For the text-containing cell, return its midpoint in [x, y] coordinate format. 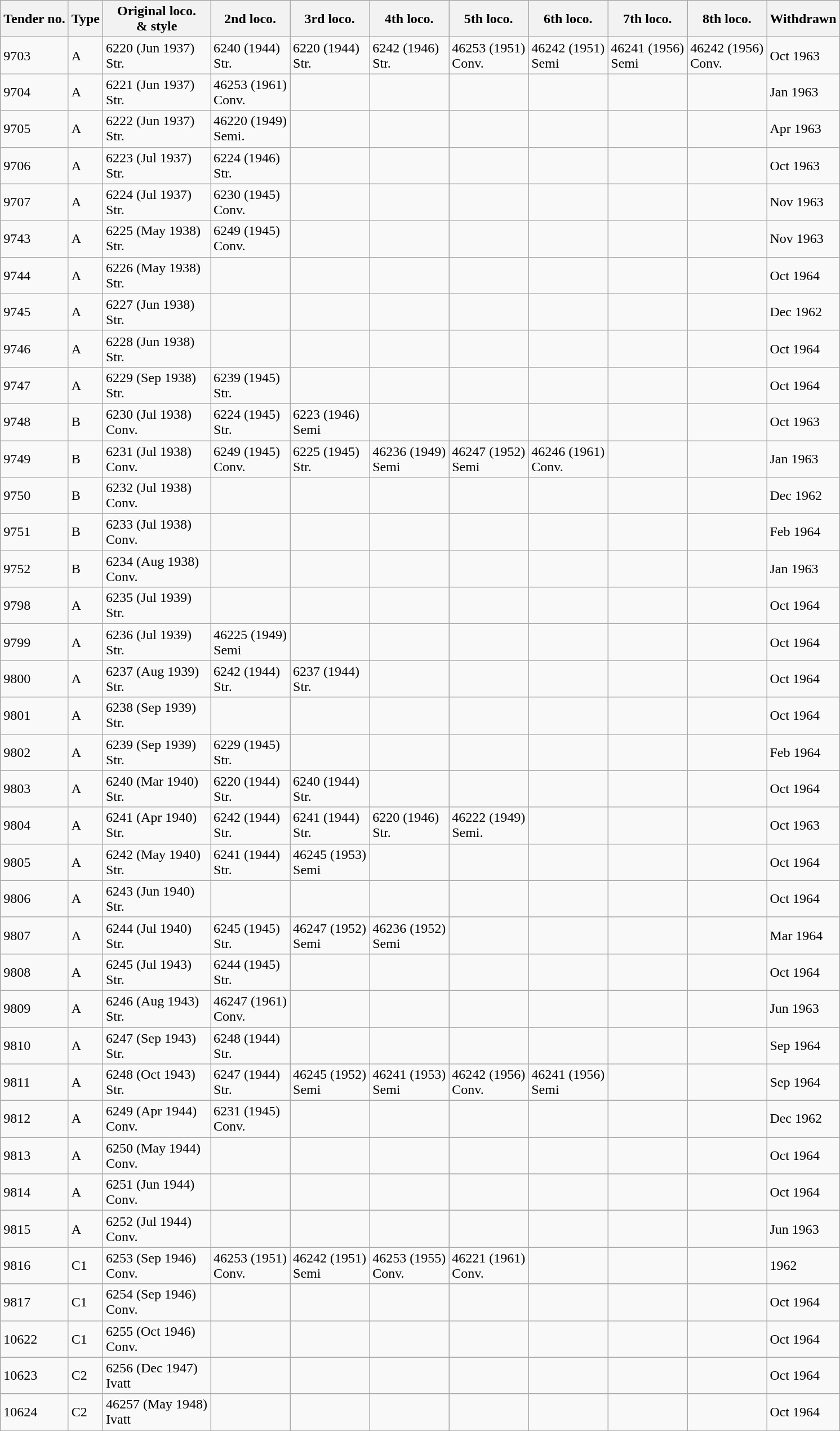
6246 (Aug 1943) Str. [157, 1009]
6248 (Oct 1943) Str. [157, 1082]
46222 (1949) Semi. [489, 825]
9815 [34, 1229]
6229 (1945) Str. [250, 752]
46225 (1949) Semi [250, 643]
6234 (Aug 1938) Conv. [157, 569]
6221 (Jun 1937) Str. [157, 92]
9813 [34, 1155]
9743 [34, 239]
9747 [34, 386]
6256 (Dec 1947) Ivatt [157, 1375]
6223 (Jul 1937) Str. [157, 166]
6227 (Jun 1938) Str. [157, 312]
7th loco. [648, 19]
46247 (1961) Conv. [250, 1009]
9744 [34, 275]
6228 (Jun 1938) Str. [157, 348]
9750 [34, 496]
6245 (1945) Str. [250, 936]
6220 (1946) Str. [409, 825]
8th loco. [727, 19]
46257 (May 1948) Ivatt [157, 1412]
6229 (Sep 1938) Str. [157, 386]
6249 (Apr 1944) Conv. [157, 1119]
9752 [34, 569]
9751 [34, 532]
9804 [34, 825]
9704 [34, 92]
Mar 1964 [803, 936]
1962 [803, 1266]
6225 (May 1938) Str. [157, 239]
6231 (Jul 1938) Conv. [157, 459]
9748 [34, 422]
6248 (1944) Str. [250, 1045]
9806 [34, 898]
6237 (Aug 1939) Str. [157, 679]
6244 (Jul 1940) Str. [157, 936]
2nd loco. [250, 19]
9802 [34, 752]
10623 [34, 1375]
6224 (1945) Str. [250, 422]
46245 (1953) Semi [330, 862]
6255 (Oct 1946) Conv. [157, 1339]
9810 [34, 1045]
9801 [34, 716]
46220 (1949) Semi. [250, 129]
9749 [34, 459]
9809 [34, 1009]
6230 (Jul 1938) Conv. [157, 422]
9745 [34, 312]
6250 (May 1944) Conv. [157, 1155]
6253 (Sep 1946) Conv. [157, 1266]
9807 [34, 936]
Original loco. & style [157, 19]
Apr 1963 [803, 129]
9808 [34, 972]
9706 [34, 166]
9816 [34, 1266]
9814 [34, 1193]
6251 (Jun 1944) Conv. [157, 1193]
6226 (May 1938) Str. [157, 275]
9811 [34, 1082]
6223 (1946) Semi [330, 422]
6225 (1945) Str. [330, 459]
46236 (1952) Semi [409, 936]
9707 [34, 202]
6224 (1946) Str. [250, 166]
6239 (1945) Str. [250, 386]
4th loco. [409, 19]
6242 (May 1940) Str. [157, 862]
6235 (Jul 1939) Str. [157, 605]
46245 (1952) Semi [330, 1082]
10622 [34, 1339]
6252 (Jul 1944) Conv. [157, 1229]
9705 [34, 129]
6240 (Mar 1940) Str. [157, 789]
6236 (Jul 1939) Str. [157, 643]
46246 (1961) Conv. [568, 459]
6222 (Jun 1937) Str. [157, 129]
9703 [34, 55]
9817 [34, 1302]
6231 (1945) Conv. [250, 1119]
6247 (1944) Str. [250, 1082]
9746 [34, 348]
6233 (Jul 1938) Conv. [157, 532]
6241 (Apr 1940) Str. [157, 825]
6247 (Sep 1943) Str. [157, 1045]
6245 (Jul 1943) Str. [157, 972]
46253 (1961) Conv. [250, 92]
46236 (1949) Semi [409, 459]
10624 [34, 1412]
6232 (Jul 1938) Conv. [157, 496]
6243 (Jun 1940) Str. [157, 898]
6254 (Sep 1946) Conv. [157, 1302]
6242 (1946) Str. [409, 55]
9800 [34, 679]
6224 (Jul 1937) Str. [157, 202]
Withdrawn [803, 19]
6239 (Sep 1939) Str. [157, 752]
6th loco. [568, 19]
5th loco. [489, 19]
9798 [34, 605]
9803 [34, 789]
46221 (1961) Conv. [489, 1266]
6237 (1944) Str. [330, 679]
3rd loco. [330, 19]
9812 [34, 1119]
6230 (1945) Conv. [250, 202]
46241 (1953) Semi [409, 1082]
Type [86, 19]
6220 (Jun 1937) Str. [157, 55]
6238 (Sep 1939) Str. [157, 716]
9799 [34, 643]
6244 (1945) Str. [250, 972]
9805 [34, 862]
46253 (1955) Conv. [409, 1266]
Tender no. [34, 19]
